From the cell containing the given text, extract its center point as (x, y) coordinate. 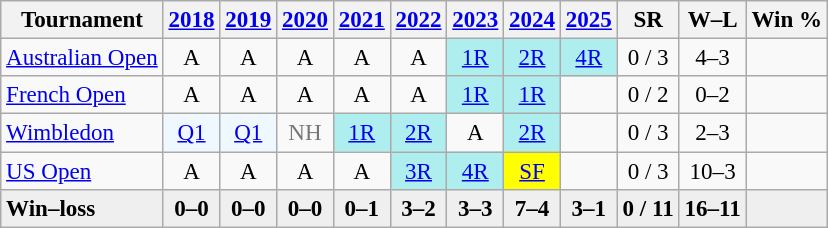
SF (532, 171)
3–1 (588, 209)
Australian Open (82, 58)
2022 (418, 20)
Tournament (82, 20)
US Open (82, 171)
2018 (192, 20)
3–2 (418, 209)
0 / 11 (648, 209)
2023 (476, 20)
Win–loss (82, 209)
0 / 2 (648, 95)
French Open (82, 95)
0–1 (362, 209)
16–11 (712, 209)
3R (418, 171)
10–3 (712, 171)
2020 (306, 20)
2–3 (712, 133)
2024 (532, 20)
3–3 (476, 209)
NH (306, 133)
2019 (248, 20)
7–4 (532, 209)
SR (648, 20)
2021 (362, 20)
Wimbledon (82, 133)
Win % (786, 20)
4–3 (712, 58)
W–L (712, 20)
0–2 (712, 95)
2025 (588, 20)
